Search for the cell housing the specified text and yield its [X, Y] center coordinate. 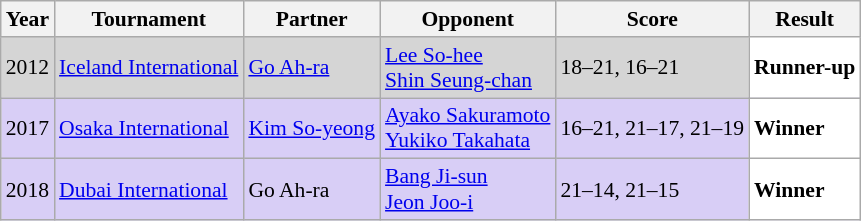
Score [652, 19]
Runner-up [804, 68]
Dubai International [148, 190]
21–14, 21–15 [652, 190]
Iceland International [148, 68]
Result [804, 19]
Opponent [468, 19]
Bang Ji-sun Jeon Joo-i [468, 190]
18–21, 16–21 [652, 68]
Year [28, 19]
Kim So-yeong [312, 128]
Lee So-hee Shin Seung-chan [468, 68]
Tournament [148, 19]
Partner [312, 19]
2018 [28, 190]
Ayako Sakuramoto Yukiko Takahata [468, 128]
2017 [28, 128]
16–21, 21–17, 21–19 [652, 128]
2012 [28, 68]
Osaka International [148, 128]
